From the cell containing the given text, extract its center point as [x, y] coordinate. 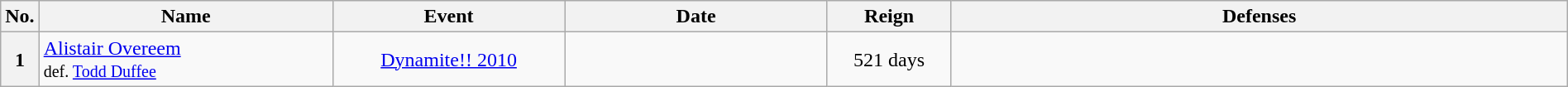
521 days [889, 60]
Name [185, 17]
Reign [889, 17]
No. [20, 17]
1 [20, 60]
Alistair Overeemdef. Todd Duffee [185, 60]
Dynamite!! 2010 [448, 60]
Event [448, 17]
Date [696, 17]
Defenses [1259, 17]
